Detect which cell encompasses the target text, then output its [x, y] center coordinate. 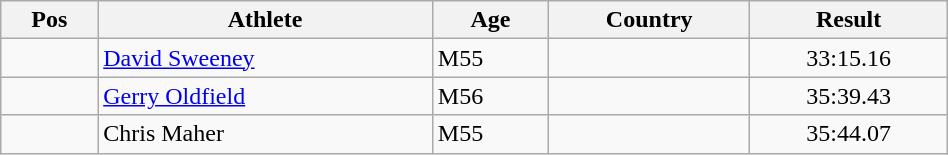
Pos [50, 20]
Result [848, 20]
33:15.16 [848, 58]
35:39.43 [848, 96]
Country [650, 20]
35:44.07 [848, 134]
Chris Maher [266, 134]
M56 [490, 96]
Gerry Oldfield [266, 96]
Age [490, 20]
David Sweeney [266, 58]
Athlete [266, 20]
